For the text-containing cell, return its midpoint in (X, Y) coordinate format. 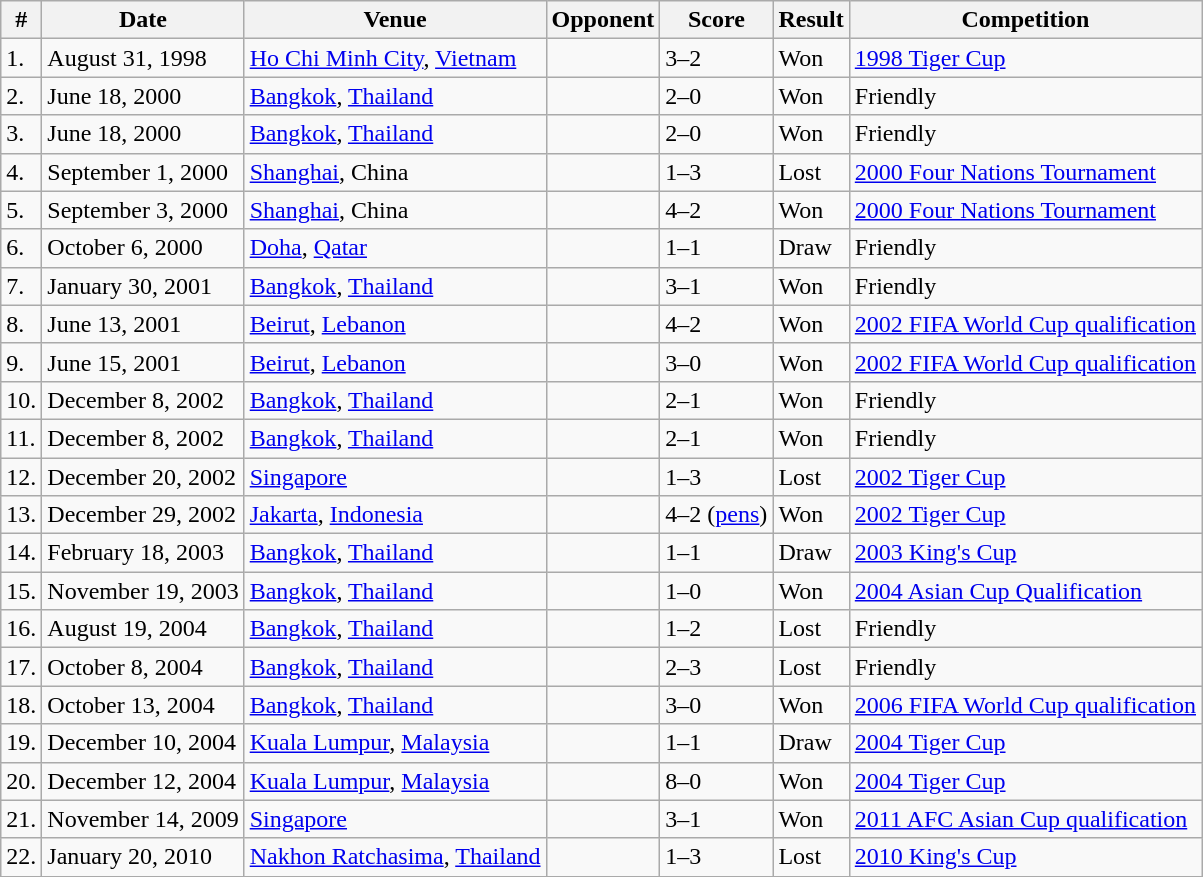
1–2 (716, 629)
June 13, 2001 (143, 324)
10. (22, 400)
2. (22, 96)
14. (22, 553)
2004 Asian Cup Qualification (1025, 591)
# (22, 20)
3. (22, 134)
October 13, 2004 (143, 705)
December 10, 2004 (143, 743)
2–3 (716, 667)
2011 AFC Asian Cup qualification (1025, 819)
October 8, 2004 (143, 667)
Score (716, 20)
2003 King's Cup (1025, 553)
December 12, 2004 (143, 781)
Result (811, 20)
Opponent (603, 20)
1. (22, 58)
12. (22, 477)
4. (22, 172)
6. (22, 248)
9. (22, 362)
August 31, 1998 (143, 58)
22. (22, 857)
2010 King's Cup (1025, 857)
December 29, 2002 (143, 515)
November 14, 2009 (143, 819)
1998 Tiger Cup (1025, 58)
2006 FIFA World Cup qualification (1025, 705)
Venue (395, 20)
January 30, 2001 (143, 286)
Date (143, 20)
Ho Chi Minh City, Vietnam (395, 58)
3–2 (716, 58)
21. (22, 819)
8. (22, 324)
7. (22, 286)
5. (22, 210)
11. (22, 438)
19. (22, 743)
13. (22, 515)
September 1, 2000 (143, 172)
Competition (1025, 20)
January 20, 2010 (143, 857)
17. (22, 667)
June 15, 2001 (143, 362)
August 19, 2004 (143, 629)
December 20, 2002 (143, 477)
Doha, Qatar (395, 248)
September 3, 2000 (143, 210)
15. (22, 591)
February 18, 2003 (143, 553)
18. (22, 705)
16. (22, 629)
October 6, 2000 (143, 248)
November 19, 2003 (143, 591)
20. (22, 781)
4–2 (pens) (716, 515)
Jakarta, Indonesia (395, 515)
8–0 (716, 781)
1–0 (716, 591)
Nakhon Ratchasima, Thailand (395, 857)
